Locate the cell with the specified text and output its (X, Y) center coordinate. 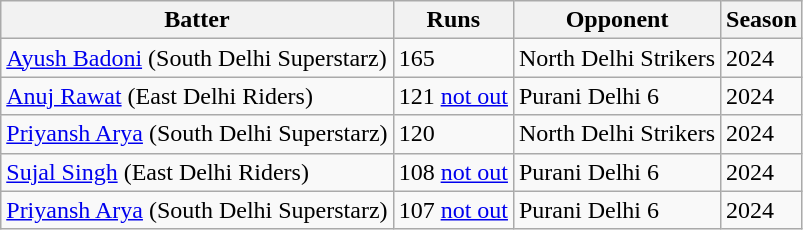
121 not out (453, 96)
107 not out (453, 210)
120 (453, 134)
165 (453, 58)
Ayush Badoni (South Delhi Superstarz) (197, 58)
Anuj Rawat (East Delhi Riders) (197, 96)
Season (762, 20)
Batter (197, 20)
Runs (453, 20)
108 not out (453, 172)
Opponent (616, 20)
Sujal Singh (East Delhi Riders) (197, 172)
